Locate the cell with the specified text and output its (x, y) center coordinate. 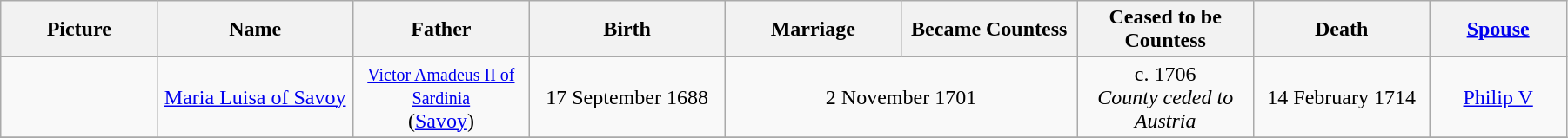
Victor Amadeus II of Sardinia(Savoy) (441, 97)
Death (1341, 30)
c. 1706County ceded to Austria (1165, 97)
Name (256, 30)
Picture (79, 30)
Spouse (1498, 30)
Became Countess (989, 30)
17 September 1688 (627, 97)
Father (441, 30)
Philip V (1498, 97)
Marriage (813, 30)
2 November 1701 (901, 97)
Maria Luisa of Savoy (256, 97)
Birth (627, 30)
Ceased to be Countess (1165, 30)
14 February 1714 (1341, 97)
